Provide the [X, Y] coordinate of the cell's center where the given text is located.  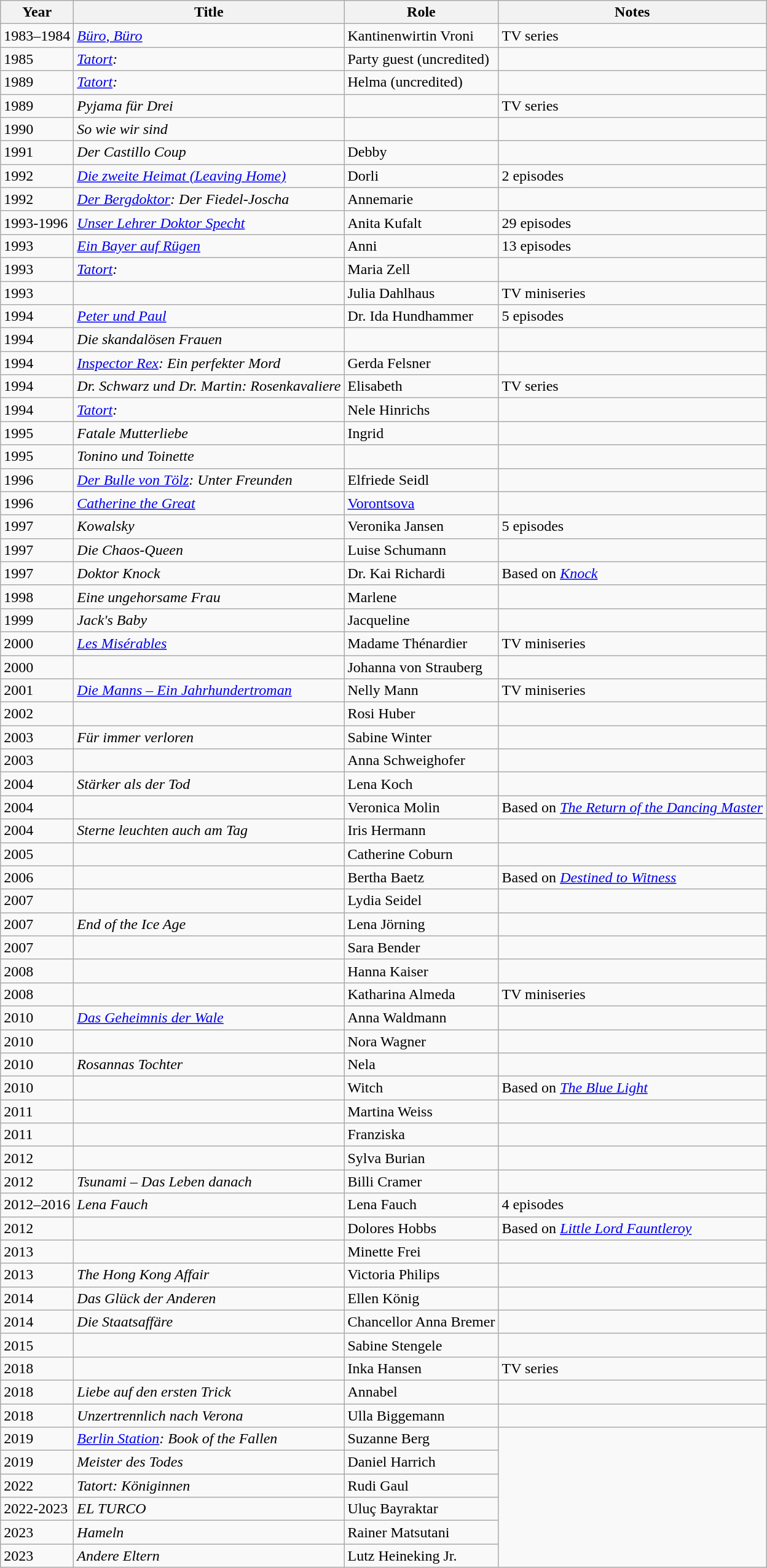
1998 [37, 597]
Rainer Matsutani [422, 1532]
Based on The Return of the Dancing Master [632, 807]
Liebe auf den ersten Trick [209, 1392]
2 episodes [632, 176]
Billi Cramer [422, 1182]
Für immer verloren [209, 737]
Catherine the Great [209, 503]
Pyjama für Drei [209, 106]
Sara Bender [422, 947]
Iris Hermann [422, 831]
Jacqueline [422, 620]
Elisabeth [422, 386]
Die Manns – Ein Jahrhundertroman [209, 691]
1990 [37, 129]
Rudi Gaul [422, 1486]
Kowalsky [209, 527]
2022 [37, 1486]
Veronika Jansen [422, 527]
Daniel Harrich [422, 1462]
Anna Schweighofer [422, 761]
Lydia Seidel [422, 901]
Rosi Huber [422, 714]
EL TURCO [209, 1509]
Annabel [422, 1392]
Victoria Philips [422, 1275]
Based on Little Lord Fauntleroy [632, 1228]
Anna Waldmann [422, 1017]
Julia Dahlhaus [422, 293]
Doktor Knock [209, 573]
Sabine Winter [422, 737]
Role [422, 12]
2006 [37, 877]
Catherine Coburn [422, 854]
Elfriede Seidl [422, 480]
Jack's Baby [209, 620]
Annemarie [422, 199]
Rosannas Tochter [209, 1065]
Lena Jörning [422, 924]
2012–2016 [37, 1205]
Gerda Felsner [422, 363]
Sabine Stengele [422, 1345]
13 episodes [632, 246]
Party guest (uncredited) [422, 59]
1999 [37, 620]
Ingrid [422, 433]
1985 [37, 59]
Fatale Mutterliebe [209, 433]
Les Misérables [209, 643]
Katharina Almeda [422, 994]
Witch [422, 1088]
29 episodes [632, 222]
Die skandalösen Frauen [209, 340]
The Hong Kong Affair [209, 1275]
Maria Zell [422, 269]
Dolores Hobbs [422, 1228]
Unzertrennlich nach Verona [209, 1415]
1983–1984 [37, 36]
Marlene [422, 597]
Vorontsova [422, 503]
Kantinenwirtin Vroni [422, 36]
Notes [632, 12]
Meister des Todes [209, 1462]
Chancellor Anna Bremer [422, 1322]
Hanna Kaiser [422, 971]
Der Bulle von Tölz: Unter Freunden [209, 480]
Dr. Schwarz und Dr. Martin: Rosenkavaliere [209, 386]
Martina Weiss [422, 1111]
Debby [422, 152]
Ellen König [422, 1298]
Nela [422, 1065]
Dr. Ida Hundhammer [422, 316]
4 episodes [632, 1205]
Dorli [422, 176]
Johanna von Strauberg [422, 667]
Die Staatsaffäre [209, 1322]
Das Glück der Anderen [209, 1298]
Based on The Blue Light [632, 1088]
Based on Destined to Witness [632, 877]
Lena Koch [422, 784]
Die Chaos-Queen [209, 550]
Berlin Station: Book of the Fallen [209, 1439]
Andere Eltern [209, 1556]
1993-1996 [37, 222]
Eine ungehorsame Frau [209, 597]
Bertha Baetz [422, 877]
Year [37, 12]
2005 [37, 854]
Unser Lehrer Doktor Specht [209, 222]
Based on Knock [632, 573]
2002 [37, 714]
Peter und Paul [209, 316]
1991 [37, 152]
Dr. Kai Richardi [422, 573]
Lutz Heineking Jr. [422, 1556]
Tonino und Toinette [209, 457]
Inspector Rex: Ein perfekter Mord [209, 363]
Madame Thénardier [422, 643]
Uluç Bayraktar [422, 1509]
So wie wir sind [209, 129]
Der Castillo Coup [209, 152]
Franziska [422, 1135]
2022-2023 [37, 1509]
Anita Kufalt [422, 222]
End of the Ice Age [209, 924]
Suzanne Berg [422, 1439]
2015 [37, 1345]
Der Bergdoktor: Der Fiedel-Joscha [209, 199]
Ein Bayer auf Rügen [209, 246]
Title [209, 12]
Hameln [209, 1532]
Das Geheimnis der Wale [209, 1017]
Luise Schumann [422, 550]
Nora Wagner [422, 1041]
Büro, Büro [209, 36]
Die zweite Heimat (Leaving Home) [209, 176]
Tsunami – Das Leben danach [209, 1182]
Nelly Mann [422, 691]
Stärker als der Tod [209, 784]
Inka Hansen [422, 1368]
Minette Frei [422, 1252]
Anni [422, 246]
2001 [37, 691]
Veronica Molin [422, 807]
Nele Hinrichs [422, 410]
Sylva Burian [422, 1158]
Sterne leuchten auch am Tag [209, 831]
Ulla Biggemann [422, 1415]
Helma (uncredited) [422, 82]
Tatort: Königinnen [209, 1486]
